Find where the given text appears and provide that cell's center as [x, y] coordinate. 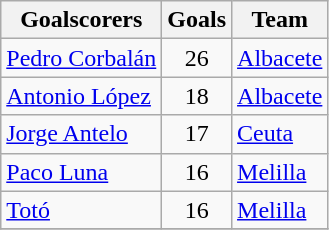
Paco Luna [82, 172]
Antonio López [82, 96]
Goals [197, 20]
18 [197, 96]
26 [197, 58]
Jorge Antelo [82, 134]
Totó [82, 210]
Team [280, 20]
17 [197, 134]
Pedro Corbalán [82, 58]
Goalscorers [82, 20]
Ceuta [280, 134]
